Provide the [x, y] coordinate of the cell's center where the given text is located.  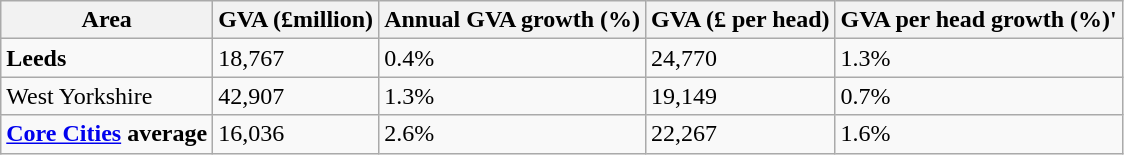
1.6% [978, 134]
GVA (£ per head) [741, 20]
0.4% [512, 58]
Core Cities average [107, 134]
0.7% [978, 96]
GVA (£million) [296, 20]
16,036 [296, 134]
19,149 [741, 96]
West Yorkshire [107, 96]
22,267 [741, 134]
18,767 [296, 58]
Annual GVA growth (%) [512, 20]
GVA per head growth (%)' [978, 20]
Leeds [107, 58]
24,770 [741, 58]
2.6% [512, 134]
42,907 [296, 96]
Area [107, 20]
